Capture the cell that displays the provided text and extract its [X, Y] central coordinate. 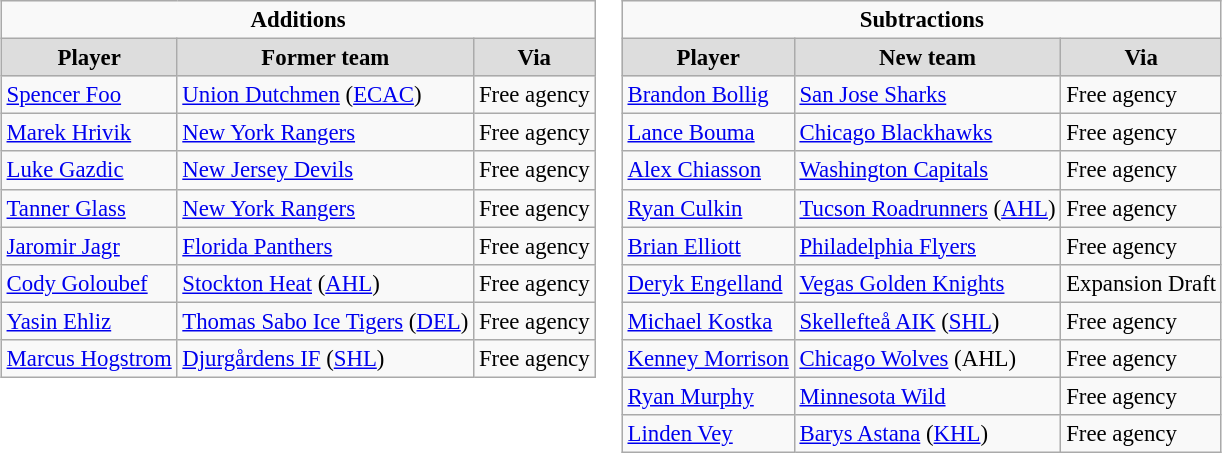
Ryan Murphy [708, 396]
Expansion Draft [1142, 283]
Deryk Engelland [708, 283]
Union Dutchmen (ECAC) [326, 95]
Lance Bouma [708, 133]
Ryan Culkin [708, 208]
Skellefteå AIK (SHL) [928, 321]
Stockton Heat (AHL) [326, 283]
Luke Gazdic [89, 170]
Brian Elliott [708, 246]
Jaromir Jagr [89, 246]
Cody Goloubef [89, 283]
Brandon Bollig [708, 95]
Kenney Morrison [708, 358]
Florida Panthers [326, 246]
Tanner Glass [89, 208]
New team [928, 58]
Minnesota Wild [928, 396]
Additions [298, 20]
Yasin Ehliz [89, 321]
Djurgårdens IF (SHL) [326, 358]
New Jersey Devils [326, 170]
Marek Hrivik [89, 133]
Former team [326, 58]
Thomas Sabo Ice Tigers (DEL) [326, 321]
Vegas Golden Knights [928, 283]
Barys Astana (KHL) [928, 434]
Alex Chiasson [708, 170]
Washington Capitals [928, 170]
Michael Kostka [708, 321]
Subtractions [922, 20]
Chicago Blackhawks [928, 133]
Marcus Hogstrom [89, 358]
Philadelphia Flyers [928, 246]
Tucson Roadrunners (AHL) [928, 208]
San Jose Sharks [928, 95]
Chicago Wolves (AHL) [928, 358]
Spencer Foo [89, 95]
Linden Vey [708, 434]
